Determine the (x, y) coordinate at the center of the cell enclosing the given text.  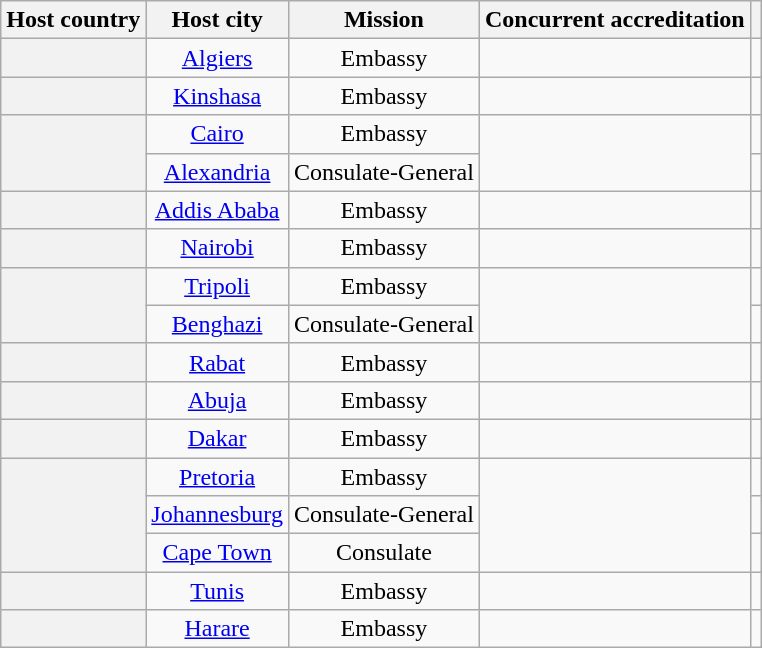
Tripoli (218, 286)
Pretoria (218, 477)
Kinshasa (218, 96)
Harare (218, 629)
Abuja (218, 400)
Consulate (384, 553)
Benghazi (218, 324)
Rabat (218, 362)
Cape Town (218, 553)
Tunis (218, 591)
Host country (74, 20)
Concurrent accreditation (614, 20)
Cairo (218, 134)
Dakar (218, 438)
Johannesburg (218, 515)
Algiers (218, 58)
Mission (384, 20)
Addis Ababa (218, 210)
Alexandria (218, 172)
Host city (218, 20)
Nairobi (218, 248)
